Output the [x, y] coordinate of the center of the cell containing the given text.  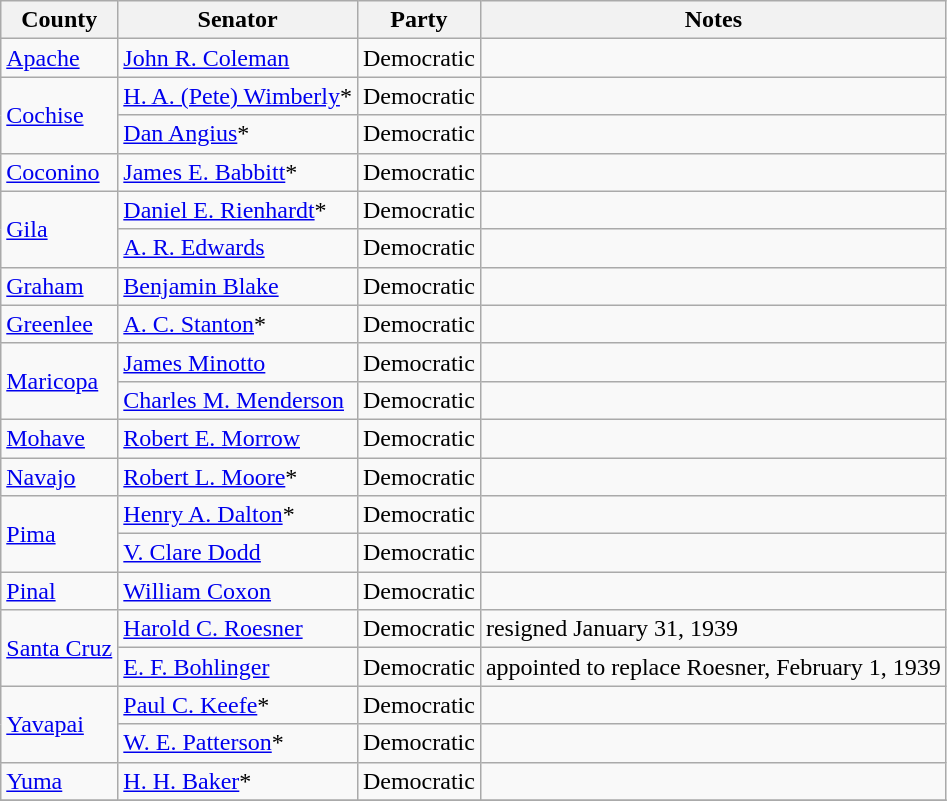
Benjamin Blake [238, 286]
Senator [238, 20]
Mohave [60, 438]
Charles M. Menderson [238, 400]
Graham [60, 286]
A. C. Stanton* [238, 324]
H. H. Baker* [238, 781]
appointed to replace Roesner, February 1, 1939 [713, 667]
Yavapai [60, 724]
resigned January 31, 1939 [713, 629]
Paul C. Keefe* [238, 705]
E. F. Bohlinger [238, 667]
Dan Angius* [238, 134]
H. A. (Pete) Wimberly* [238, 96]
Pima [60, 534]
Harold C. Roesner [238, 629]
Apache [60, 58]
Yuma [60, 781]
Notes [713, 20]
Daniel E. Rienhardt* [238, 210]
Robert L. Moore* [238, 477]
William Coxon [238, 591]
James E. Babbitt* [238, 172]
W. E. Patterson* [238, 743]
James Minotto [238, 362]
Party [418, 20]
Maricopa [60, 381]
Gila [60, 229]
Santa Cruz [60, 648]
County [60, 20]
Pinal [60, 591]
A. R. Edwards [238, 248]
Navajo [60, 477]
Greenlee [60, 324]
Coconino [60, 172]
Cochise [60, 115]
John R. Coleman [238, 58]
V. Clare Dodd [238, 553]
Henry A. Dalton* [238, 515]
Robert E. Morrow [238, 438]
